Determine the (x, y) coordinate at the center of the cell enclosing the given text.  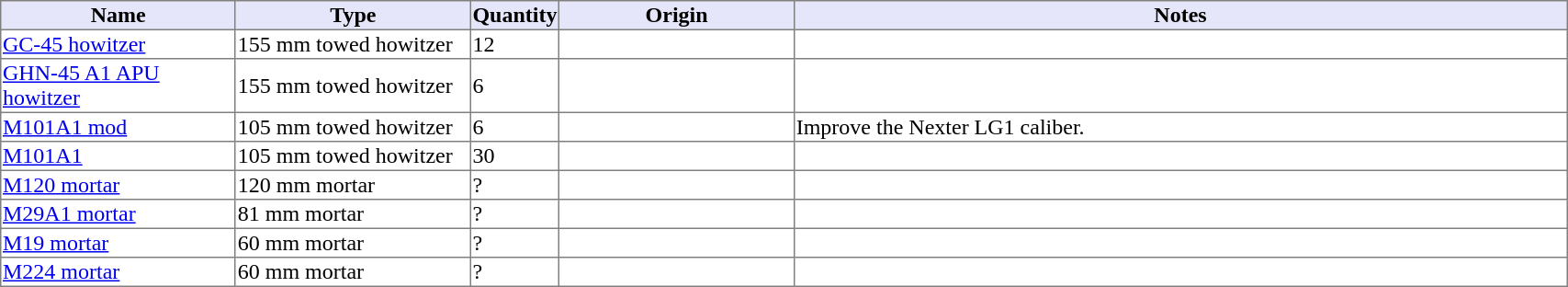
Type (353, 16)
81 mm mortar (353, 214)
M29A1 mortar (118, 214)
GC-45 howitzer (118, 44)
Improve the Nexter LG1 caliber. (1179, 127)
Quantity (514, 16)
M101A1 mod (118, 127)
GHN-45 A1 APU howitzer (118, 86)
Origin (677, 16)
M120 mortar (118, 185)
M101A1 (118, 156)
M19 mortar (118, 243)
Name (118, 16)
30 (514, 156)
M224 mortar (118, 272)
120 mm mortar (353, 185)
12 (514, 44)
Notes (1179, 16)
